Return the [x, y] coordinate for the center point of the cell that contains the specified text.  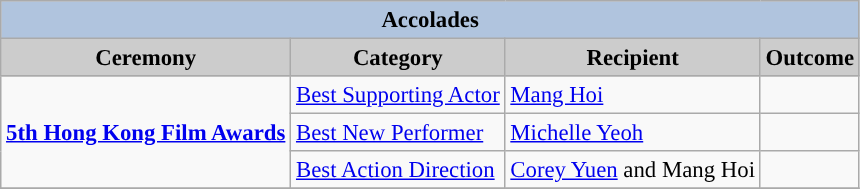
Best New Performer [398, 133]
Best Supporting Actor [398, 95]
Best Action Direction [398, 170]
Michelle Yeoh [632, 133]
5th Hong Kong Film Awards [146, 132]
Recipient [632, 58]
Outcome [810, 58]
Accolades [430, 20]
Corey Yuen and Mang Hoi [632, 170]
Category [398, 58]
Ceremony [146, 58]
Mang Hoi [632, 95]
